Pinpoint the cell where the given text exists, returning its (x, y) midpoint coordinate. 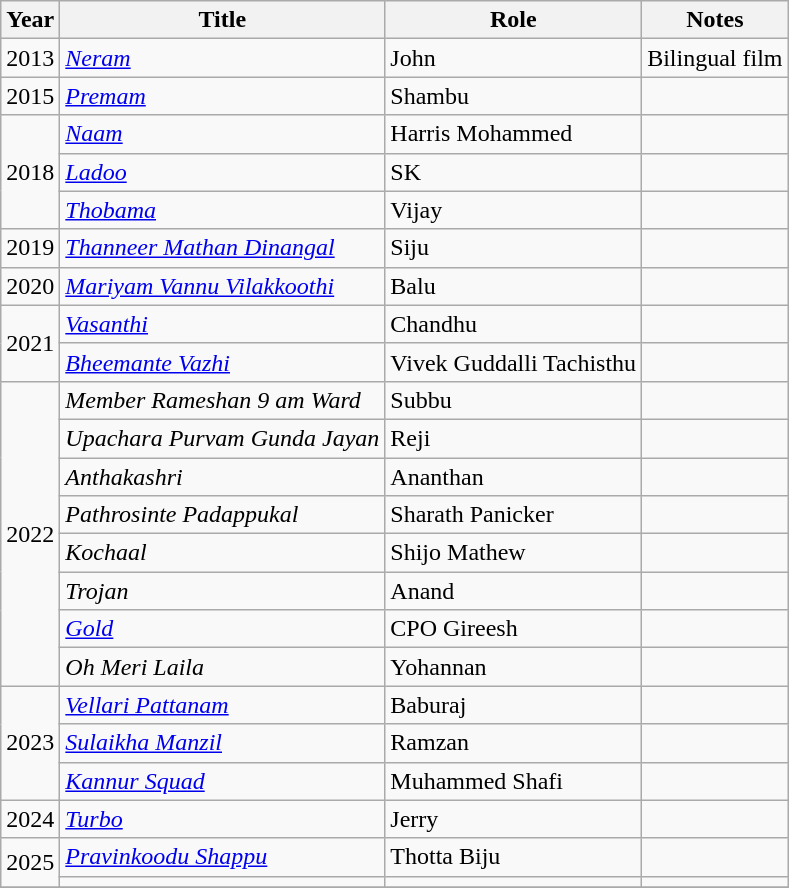
John (514, 58)
Vasanthi (222, 324)
Kannur Squad (222, 781)
Vellari Pattanam (222, 705)
Oh Meri Laila (222, 667)
2021 (30, 343)
Bheemante Vazhi (222, 362)
Member Rameshan 9 am Ward (222, 400)
CPO Gireesh (514, 629)
Kochaal (222, 553)
2013 (30, 58)
Shambu (514, 96)
Siju (514, 248)
Yohannan (514, 667)
Anand (514, 591)
Trojan (222, 591)
Vijay (514, 210)
2018 (30, 172)
Anthakashri (222, 477)
2019 (30, 248)
Muhammed Shafi (514, 781)
Chandhu (514, 324)
Pravinkoodu Shappu (222, 857)
SK (514, 172)
Mariyam Vannu Vilakkoothi (222, 286)
2015 (30, 96)
2022 (30, 533)
Title (222, 20)
Notes (715, 20)
Baburaj (514, 705)
Ramzan (514, 743)
Thobama (222, 210)
Premam (222, 96)
Reji (514, 438)
Bilingual film (715, 58)
2020 (30, 286)
2024 (30, 819)
Pathrosinte Padappukal (222, 515)
Jerry (514, 819)
Ananthan (514, 477)
2023 (30, 743)
Harris Mohammed (514, 134)
Thotta Biju (514, 857)
Neram (222, 58)
Ladoo (222, 172)
Turbo (222, 819)
Subbu (514, 400)
Sharath Panicker (514, 515)
Year (30, 20)
2025 (30, 862)
Sulaikha Manzil (222, 743)
Upachara Purvam Gunda Jayan (222, 438)
Thanneer Mathan Dinangal (222, 248)
Naam (222, 134)
Balu (514, 286)
Gold (222, 629)
Role (514, 20)
Shijo Mathew (514, 553)
Vivek Guddalli Tachisthu (514, 362)
